Capture the cell that displays the provided text and extract its (X, Y) central coordinate. 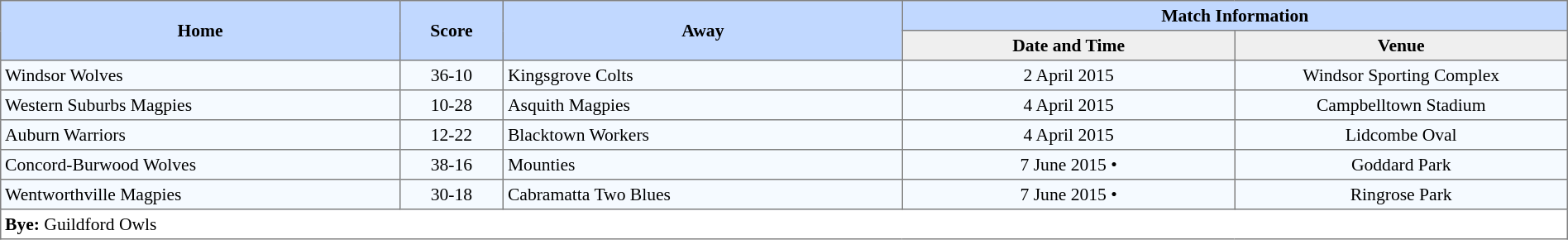
Western Suburbs Magpies (200, 105)
Match Information (1235, 16)
Ringrose Park (1401, 194)
Wentworthville Magpies (200, 194)
36-10 (452, 75)
Away (703, 31)
Asquith Magpies (703, 105)
Kingsgrove Colts (703, 75)
Bye: Guildford Owls (784, 224)
Home (200, 31)
Lidcombe Oval (1401, 135)
Campbelltown Stadium (1401, 105)
Date and Time (1068, 46)
Venue (1401, 46)
Goddard Park (1401, 165)
Windsor Sporting Complex (1401, 75)
Concord-Burwood Wolves (200, 165)
Blacktown Workers (703, 135)
Cabramatta Two Blues (703, 194)
Windsor Wolves (200, 75)
10-28 (452, 105)
2 April 2015 (1068, 75)
38-16 (452, 165)
Mounties (703, 165)
30-18 (452, 194)
Auburn Warriors (200, 135)
12-22 (452, 135)
Score (452, 31)
